Detect which cell encompasses the target text, then output its [X, Y] center coordinate. 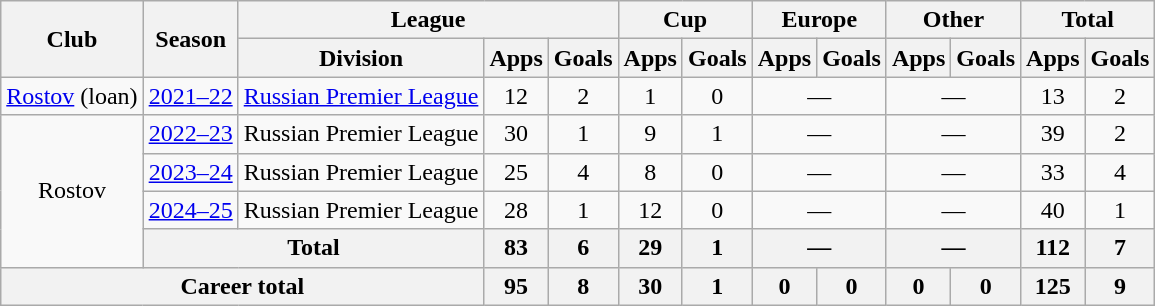
Rostov (loan) [72, 96]
7 [1120, 248]
League [428, 20]
33 [1053, 172]
Division [361, 58]
39 [1053, 134]
Europe [819, 20]
125 [1053, 286]
28 [516, 210]
13 [1053, 96]
2021–22 [190, 96]
40 [1053, 210]
Rostov [72, 191]
Season [190, 39]
95 [516, 286]
6 [583, 248]
Cup [685, 20]
25 [516, 172]
Career total [242, 286]
112 [1053, 248]
2022–23 [190, 134]
2024–25 [190, 210]
29 [650, 248]
Other [953, 20]
Club [72, 39]
83 [516, 248]
2023–24 [190, 172]
